Determine the [x, y] coordinate at the center of the cell enclosing the given text.  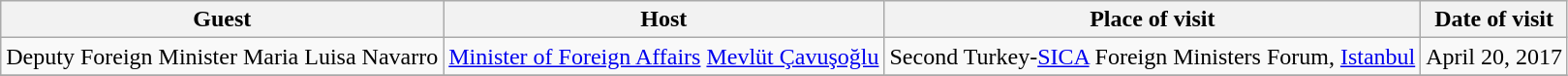
Host [664, 19]
Deputy Foreign Minister Maria Luisa Navarro [223, 57]
Guest [223, 19]
Minister of Foreign Affairs Mevlüt Çavuşoğlu [664, 57]
Place of visit [1153, 19]
Second Turkey-SICA Foreign Ministers Forum, Istanbul [1153, 57]
April 20, 2017 [1494, 57]
Date of visit [1494, 19]
